Detect which cell encompasses the target text, then output its (x, y) center coordinate. 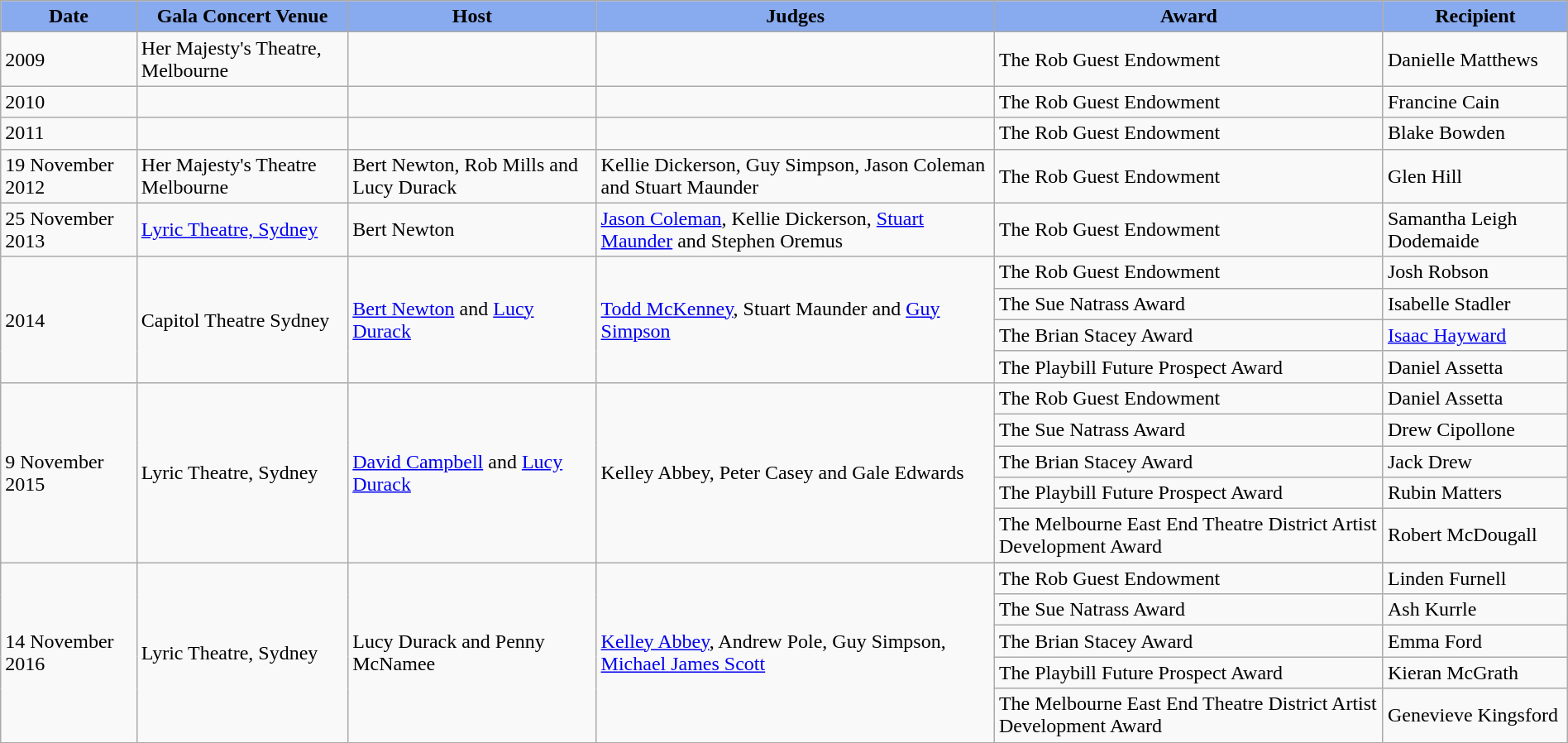
2010 (69, 102)
Bert Newton and Lucy Durack (472, 319)
Francine Cain (1475, 102)
Jack Drew (1475, 461)
Drew Cipollone (1475, 429)
Kieran McGrath (1475, 673)
Bert Newton (472, 230)
Josh Robson (1475, 272)
Judges (796, 17)
Kelley Abbey, Peter Casey and Gale Edwards (796, 472)
Host (472, 17)
Gala Concert Venue (241, 17)
14 November 2016 (69, 652)
Genevieve Kingsford (1475, 715)
2011 (69, 133)
9 November 2015 (69, 472)
Danielle Matthews (1475, 60)
Robert McDougall (1475, 536)
Award (1188, 17)
Todd McKenney, Stuart Maunder and Guy Simpson (796, 319)
Ash Kurrle (1475, 610)
Linden Furnell (1475, 578)
Bert Newton, Rob Mills and Lucy Durack (472, 175)
2014 (69, 319)
Blake Bowden (1475, 133)
Capitol Theatre Sydney (241, 319)
Emma Ford (1475, 641)
Recipient (1475, 17)
Lucy Durack and Penny McNamee (472, 652)
Samantha Leigh Dodemaide (1475, 230)
Date (69, 17)
Kellie Dickerson, Guy Simpson, Jason Coleman and Stuart Maunder (796, 175)
Jason Coleman, Kellie Dickerson, Stuart Maunder and Stephen Oremus (796, 230)
Her Majesty's Theatre Melbourne (241, 175)
Isaac Hayward (1475, 335)
25 November 2013 (69, 230)
Isabelle Stadler (1475, 304)
Her Majesty's Theatre, Melbourne (241, 60)
19 November 2012 (69, 175)
Glen Hill (1475, 175)
Kelley Abbey, Andrew Pole, Guy Simpson, Michael James Scott (796, 652)
David Campbell and Lucy Durack (472, 472)
2009 (69, 60)
Rubin Matters (1475, 493)
